Return [x, y] of the center of cell containing provided text 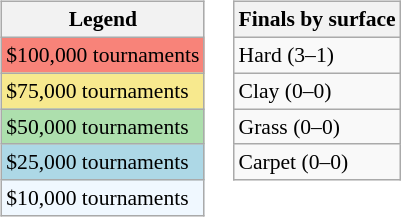
Hard (3–1) [318, 55]
$25,000 tournaments [102, 162]
Carpet (0–0) [318, 162]
Legend [102, 20]
$75,000 tournaments [102, 91]
$50,000 tournaments [102, 127]
Grass (0–0) [318, 127]
$100,000 tournaments [102, 55]
Finals by surface [318, 20]
Clay (0–0) [318, 91]
$10,000 tournaments [102, 198]
